Determine the (X, Y) coordinate at the center of the cell enclosing the given text.  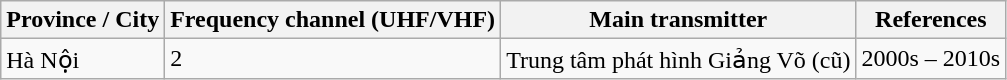
Main transmitter (678, 20)
Trung tâm phát hình Giảng Võ (cũ) (678, 59)
Frequency channel (UHF/VHF) (333, 20)
References (931, 20)
Province / City (83, 20)
2000s – 2010s (931, 59)
Hà Nội (83, 59)
2 (333, 59)
